Scan for the cell matching the given text and deliver its (X, Y) coordinate at center. 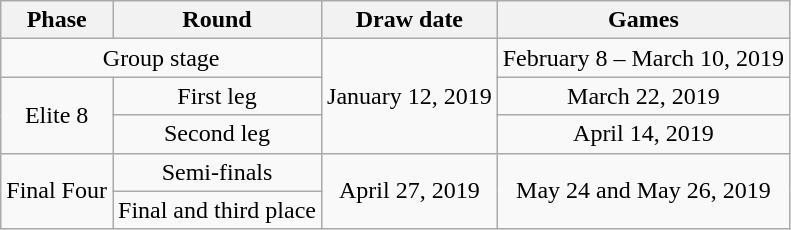
Final Four (57, 191)
January 12, 2019 (410, 96)
Round (216, 20)
Semi-finals (216, 172)
Second leg (216, 134)
February 8 – March 10, 2019 (643, 58)
Final and third place (216, 210)
April 27, 2019 (410, 191)
First leg (216, 96)
Games (643, 20)
Draw date (410, 20)
April 14, 2019 (643, 134)
Elite 8 (57, 115)
March 22, 2019 (643, 96)
May 24 and May 26, 2019 (643, 191)
Phase (57, 20)
Group stage (162, 58)
